Return (x, y) of the center of cell containing provided text 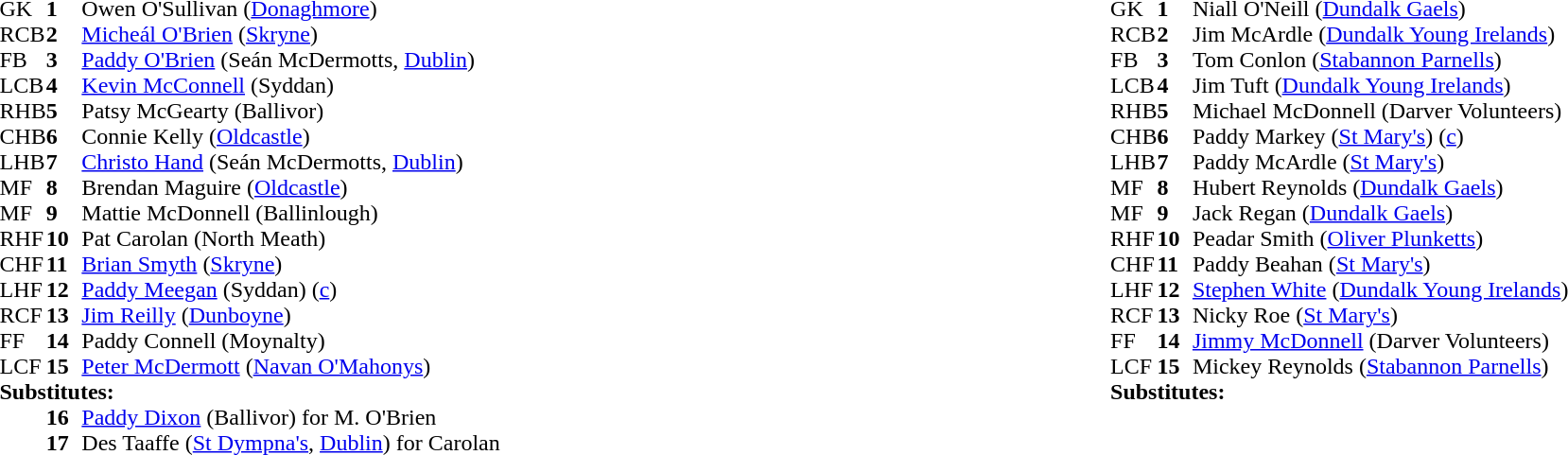
Pat Carolan (North Meath) (290, 238)
Mattie McDonnell (Ballinlough) (290, 214)
Des Taaffe (St Dympna's, Dublin) for Carolan (290, 443)
Paddy Meegan (Syddan) (c) (290, 289)
Connie Kelly (Oldcastle) (290, 136)
Micheál O'Brien (Skryne) (290, 34)
17 (64, 443)
Jim Reilly (Dunboyne) (290, 316)
Patsy McGearty (Ballivor) (290, 112)
Paddy O'Brien (Seán McDermotts, Dublin) (290, 61)
Peter McDermott (Navan O'Mahonys) (290, 367)
Paddy Connell (Moynalty) (290, 341)
Christo Hand (Seán McDermotts, Dublin) (290, 163)
Brendan Maguire (Oldcastle) (290, 187)
Brian Smyth (Skryne) (290, 265)
Paddy Dixon (Ballivor) for M. O'Brien (290, 418)
Kevin McConnell (Syddan) (290, 85)
16 (64, 418)
